Scan for the cell matching the given text and deliver its (x, y) coordinate at center. 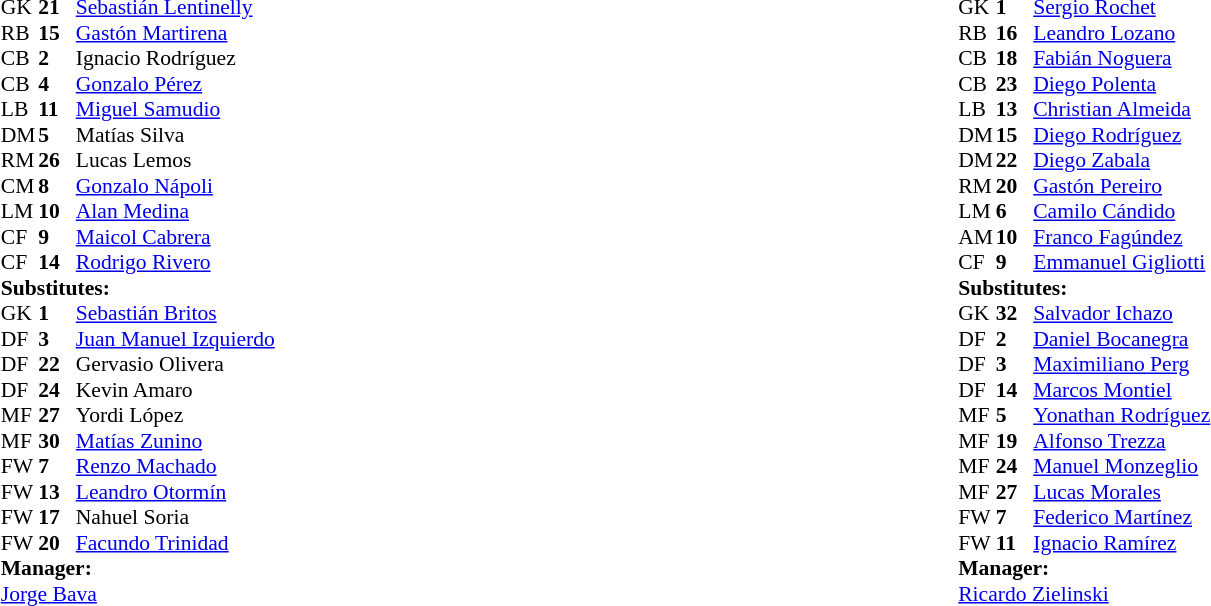
Renzo Machado (176, 467)
23 (1015, 84)
30 (57, 441)
Gastón Pereiro (1122, 186)
Matías Silva (176, 135)
Sebastián Britos (176, 313)
Diego Rodríguez (1122, 135)
Ignacio Ramírez (1122, 543)
Federico Martínez (1122, 517)
Gonzalo Nápoli (176, 186)
Yonathan Rodríguez (1122, 415)
Leandro Lozano (1122, 33)
Gastón Martirena (176, 33)
Lucas Lemos (176, 161)
Gonzalo Pérez (176, 84)
Nahuel Soria (176, 517)
Kevin Amaro (176, 390)
Leandro Otormín (176, 492)
18 (1015, 59)
Franco Fagúndez (1122, 237)
Diego Polenta (1122, 84)
Lucas Morales (1122, 492)
Alan Medina (176, 211)
19 (1015, 441)
17 (57, 517)
Emmanuel Gigliotti (1122, 263)
32 (1015, 313)
Matías Zunino (176, 441)
Christian Almeida (1122, 109)
Maicol Cabrera (176, 237)
Yordi López (176, 415)
Facundo Trinidad (176, 543)
AM (977, 237)
Gervasio Olivera (176, 365)
Marcos Montiel (1122, 390)
Manuel Monzeglio (1122, 467)
4 (57, 84)
Juan Manuel Izquierdo (176, 339)
Ignacio Rodríguez (176, 59)
Miguel Samudio (176, 109)
6 (1015, 211)
26 (57, 161)
8 (57, 186)
Camilo Cándido (1122, 211)
Salvador Ichazo (1122, 313)
CM (20, 186)
Rodrigo Rivero (176, 263)
16 (1015, 33)
Daniel Bocanegra (1122, 339)
Alfonso Trezza (1122, 441)
Diego Zabala (1122, 161)
Fabián Noguera (1122, 59)
1 (57, 313)
Maximiliano Perg (1122, 365)
